From the cell containing the given text, extract its center point as (x, y) coordinate. 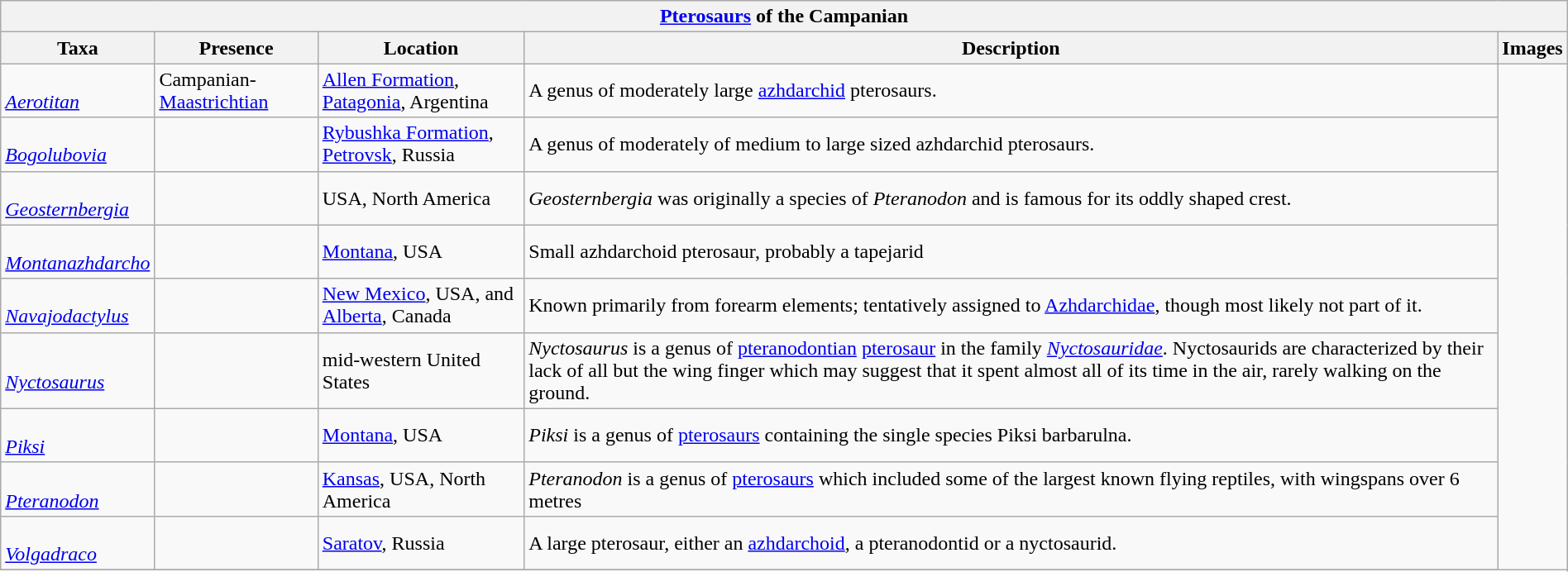
Montanazhdarcho (78, 251)
Location (420, 48)
Volgadraco (78, 542)
mid-western United States (420, 370)
Geosternbergia was originally a species of Pteranodon and is famous for its oddly shaped crest. (1011, 198)
Saratov, Russia (420, 542)
Aerotitan (78, 91)
Piksi is a genus of pterosaurs containing the single species Piksi barbarulna. (1011, 435)
Images (1532, 48)
Description (1011, 48)
Navajodactylus (78, 306)
New Mexico, USA, and Alberta, Canada (420, 306)
USA, North America (420, 198)
Small azhdarchoid pterosaur, probably a tapejarid (1011, 251)
Kansas, USA, North America (420, 489)
Allen Formation, Patagonia, Argentina (420, 91)
Piksi (78, 435)
Pteranodon (78, 489)
A genus of moderately large azhdarchid pterosaurs. (1011, 91)
Taxa (78, 48)
Nyctosaurus (78, 370)
Known primarily from forearm elements; tentatively assigned to Azhdarchidae, though most likely not part of it. (1011, 306)
Rybushka Formation, Petrovsk, Russia (420, 144)
A large pterosaur, either an azhdarchoid, a pteranodontid or a nyctosaurid. (1011, 542)
Presence (237, 48)
Bogolubovia (78, 144)
Pterosaurs of the Campanian (784, 17)
Pteranodon is a genus of pterosaurs which included some of the largest known flying reptiles, with wingspans over 6 metres (1011, 489)
A genus of moderately of medium to large sized azhdarchid pterosaurs. (1011, 144)
Geosternbergia (78, 198)
Campanian-Maastrichtian (237, 91)
